Determine the (X, Y) coordinate at the center of the cell enclosing the given text.  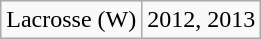
Lacrosse (W) (72, 20)
2012, 2013 (202, 20)
